Provide the (X, Y) coordinate of the cell's center where the given text is located.  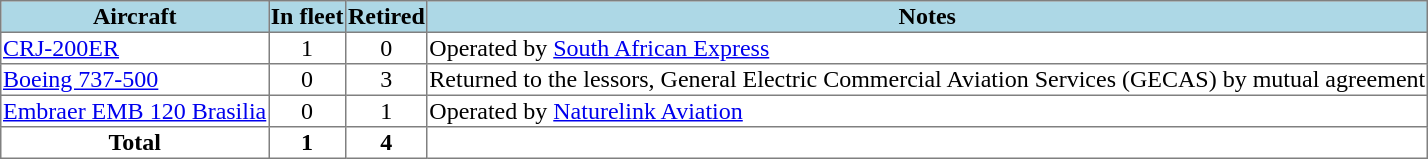
Embraer EMB 120 Brasilia (135, 111)
3 (386, 80)
In fleet (308, 17)
Operated by Naturelink Aviation (927, 111)
Total (135, 143)
Notes (927, 17)
Returned to the lessors, General Electric Commercial Aviation Services (GECAS) by mutual agreement (927, 80)
CRJ-200ER (135, 48)
Aircraft (135, 17)
4 (386, 143)
Boeing 737-500 (135, 80)
Operated by South African Express (927, 48)
Retired (386, 17)
